Identify which cell holds the provided text, then report its (x, y) central coordinate. 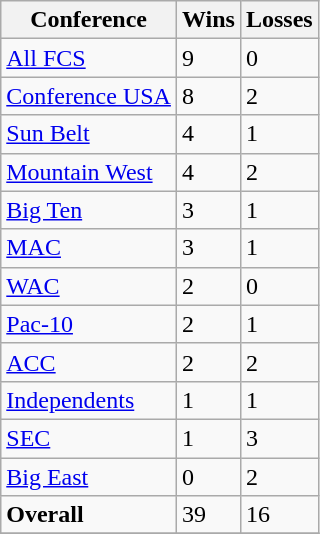
Big Ten (89, 210)
8 (208, 96)
9 (208, 58)
Sun Belt (89, 134)
Independents (89, 400)
Mountain West (89, 172)
Conference (89, 20)
Pac-10 (89, 324)
WAC (89, 286)
Big East (89, 477)
Losses (279, 20)
Overall (89, 515)
16 (279, 515)
ACC (89, 362)
MAC (89, 248)
39 (208, 515)
Conference USA (89, 96)
Wins (208, 20)
All FCS (89, 58)
SEC (89, 438)
